Pinpoint the cell where the given text exists, returning its (x, y) midpoint coordinate. 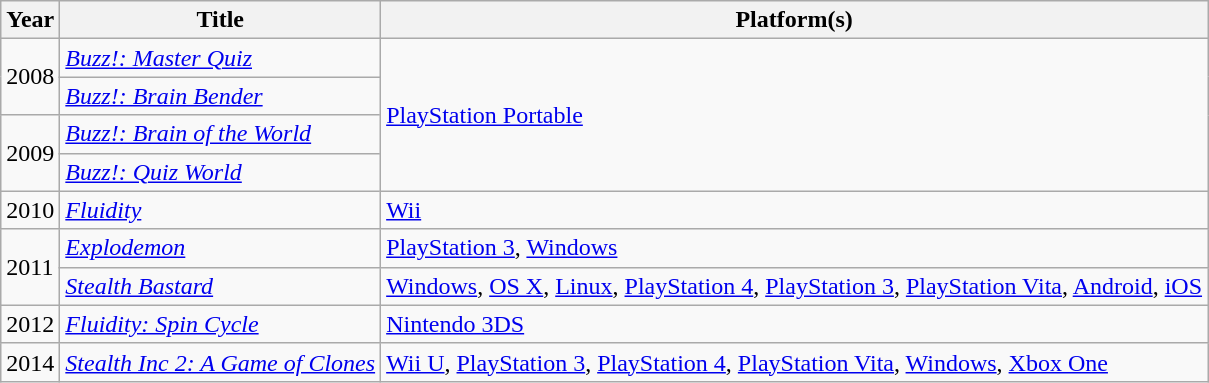
Title (220, 20)
2014 (30, 362)
Stealth Bastard (220, 286)
PlayStation Portable (794, 115)
Buzz!: Master Quiz (220, 58)
PlayStation 3, Windows (794, 248)
Windows, OS X, Linux, PlayStation 4, PlayStation 3, PlayStation Vita, Android, iOS (794, 286)
Wii (794, 210)
2012 (30, 324)
Platform(s) (794, 20)
2008 (30, 77)
Buzz!: Brain of the World (220, 134)
Fluidity: Spin Cycle (220, 324)
Fluidity (220, 210)
Year (30, 20)
Wii U, PlayStation 3, PlayStation 4, PlayStation Vita, Windows, Xbox One (794, 362)
Explodemon (220, 248)
2009 (30, 153)
Stealth Inc 2: A Game of Clones (220, 362)
Nintendo 3DS (794, 324)
Buzz!: Brain Bender (220, 96)
2010 (30, 210)
2011 (30, 267)
Buzz!: Quiz World (220, 172)
